Output the (x, y) coordinate of the center of the cell containing the given text.  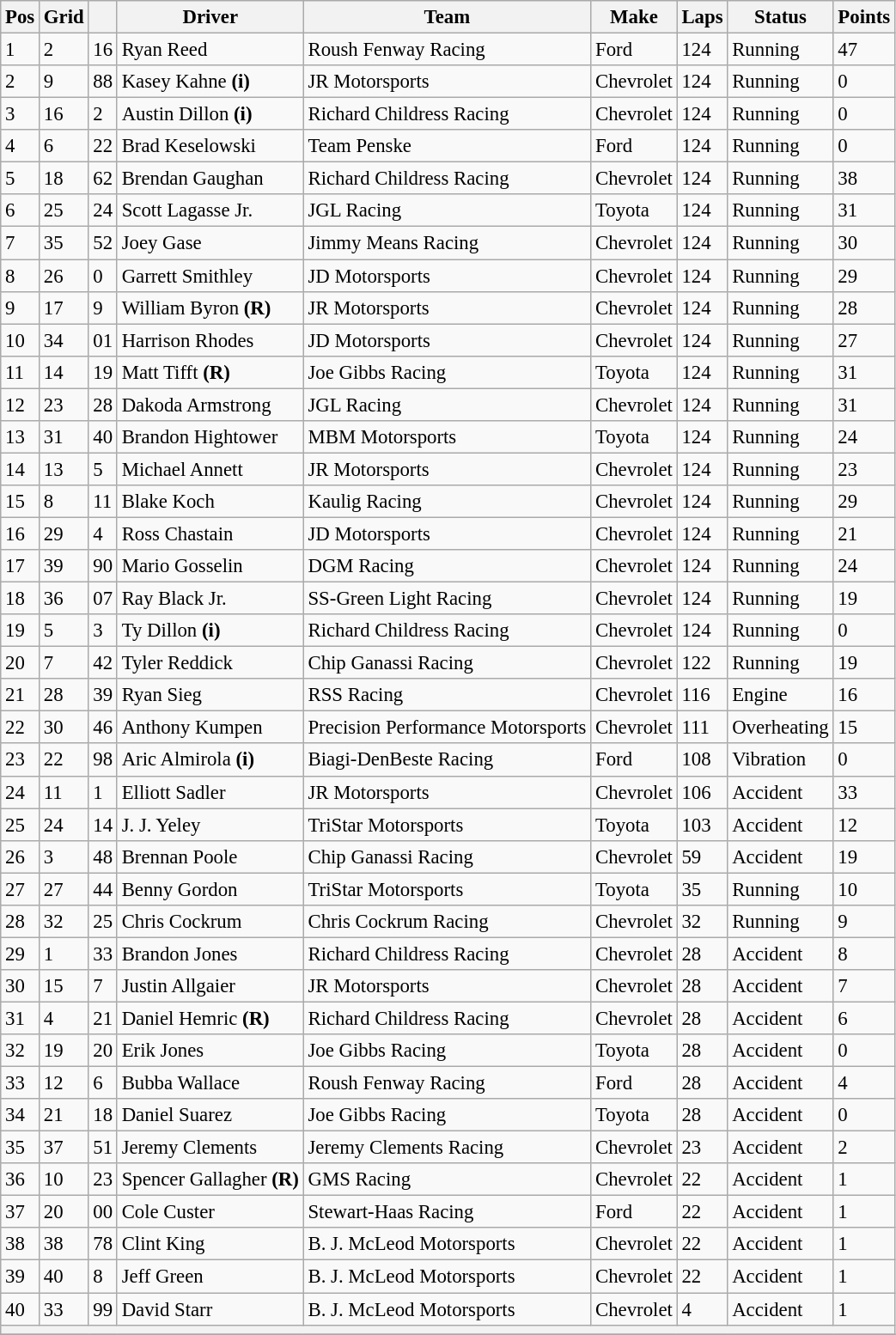
Ross Chastain (210, 533)
108 (703, 760)
William Byron (R) (210, 308)
Spencer Gallagher (R) (210, 1180)
48 (103, 856)
90 (103, 566)
Make (634, 17)
Brendan Gaughan (210, 179)
Clint King (210, 1245)
46 (103, 728)
J. J. Yeley (210, 825)
Vibration (780, 760)
RSS Racing (447, 695)
Ray Black Jr. (210, 599)
Pos (21, 17)
59 (703, 856)
Joey Gase (210, 243)
Chris Cockrum (210, 922)
Garrett Smithley (210, 276)
Overheating (780, 728)
52 (103, 243)
Brennan Poole (210, 856)
111 (703, 728)
Anthony Kumpen (210, 728)
David Starr (210, 1309)
Brandon Hightower (210, 437)
103 (703, 825)
Driver (210, 17)
44 (103, 889)
Cole Custer (210, 1212)
Precision Performance Motorsports (447, 728)
DGM Racing (447, 566)
116 (703, 695)
Stewart-Haas Racing (447, 1212)
98 (103, 760)
Ty Dillon (i) (210, 631)
122 (703, 663)
01 (103, 340)
Biagi-DenBeste Racing (447, 760)
MBM Motorsports (447, 437)
Mario Gosselin (210, 566)
Jeff Green (210, 1277)
00 (103, 1212)
Team (447, 17)
Jeremy Clements (210, 1148)
78 (103, 1245)
106 (703, 792)
Points (864, 17)
Scott Lagasse Jr. (210, 210)
Erik Jones (210, 1051)
Jeremy Clements Racing (447, 1148)
Ryan Reed (210, 50)
Brad Keselowski (210, 146)
99 (103, 1309)
GMS Racing (447, 1180)
88 (103, 82)
Kasey Kahne (i) (210, 82)
Daniel Suarez (210, 1115)
Team Penske (447, 146)
Aric Almirola (i) (210, 760)
Elliott Sadler (210, 792)
Tyler Reddick (210, 663)
Grid (64, 17)
Status (780, 17)
Blake Koch (210, 502)
Justin Allgaier (210, 986)
Brandon Jones (210, 954)
Jimmy Means Racing (447, 243)
Bubba Wallace (210, 1083)
Chris Cockrum Racing (447, 922)
51 (103, 1148)
Daniel Hemric (R) (210, 1018)
62 (103, 179)
Austin Dillon (i) (210, 114)
Harrison Rhodes (210, 340)
Benny Gordon (210, 889)
07 (103, 599)
47 (864, 50)
SS-Green Light Racing (447, 599)
Michael Annett (210, 469)
Matt Tifft (R) (210, 372)
Kaulig Racing (447, 502)
Laps (703, 17)
Ryan Sieg (210, 695)
Engine (780, 695)
42 (103, 663)
Dakoda Armstrong (210, 405)
